Return the [X, Y] coordinate for the center point of the cell that contains the specified text.  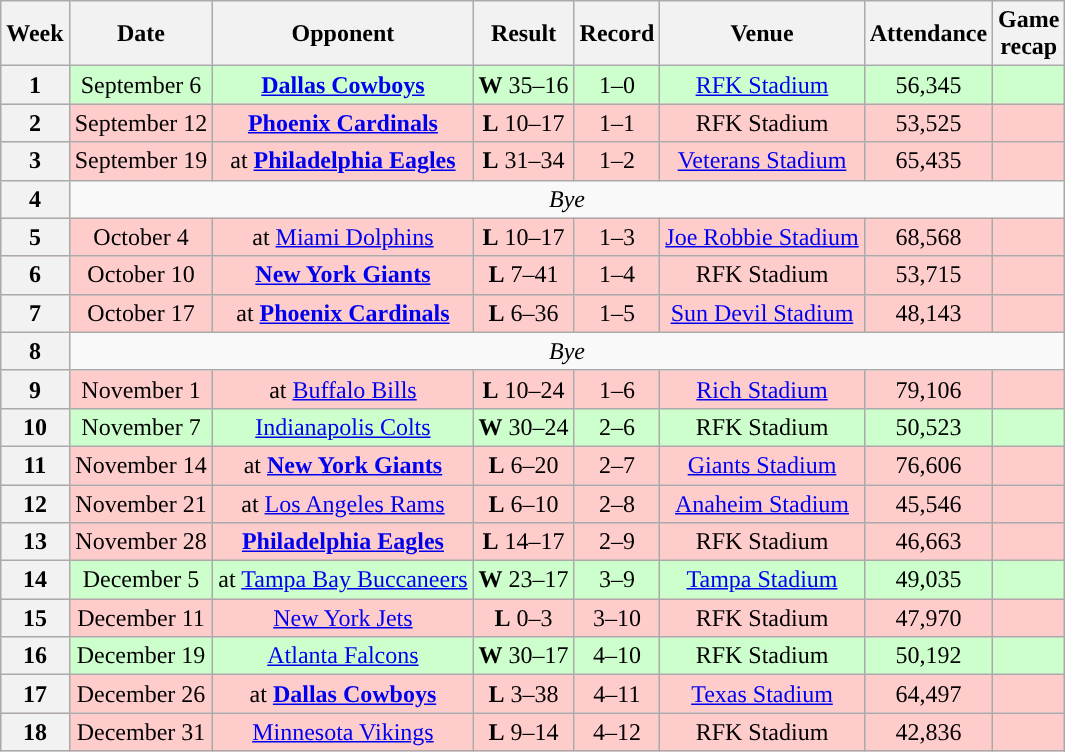
1–3 [617, 237]
Venue [762, 34]
68,568 [928, 237]
53,525 [928, 123]
7 [35, 313]
Tampa Stadium [762, 580]
13 [35, 542]
50,192 [928, 656]
1–5 [617, 313]
at Buffalo Bills [343, 389]
December 19 [141, 656]
September 19 [141, 161]
42,836 [928, 732]
3 [35, 161]
Joe Robbie Stadium [762, 237]
L 6–10 [524, 503]
1 [35, 85]
L 10–24 [524, 389]
November 1 [141, 389]
W 30–17 [524, 656]
2–8 [617, 503]
65,435 [928, 161]
49,035 [928, 580]
W 35–16 [524, 85]
76,606 [928, 465]
Dallas Cowboys [343, 85]
2–7 [617, 465]
Minnesota Vikings [343, 732]
16 [35, 656]
53,715 [928, 275]
64,497 [928, 694]
November 7 [141, 427]
New York Giants [343, 275]
October 10 [141, 275]
2–9 [617, 542]
Gamerecap [1029, 34]
18 [35, 732]
L 6–20 [524, 465]
2–6 [617, 427]
L 6–36 [524, 313]
3–9 [617, 580]
10 [35, 427]
at Miami Dolphins [343, 237]
September 12 [141, 123]
14 [35, 580]
Phoenix Cardinals [343, 123]
1–4 [617, 275]
at Dallas Cowboys [343, 694]
at Philadelphia Eagles [343, 161]
Philadelphia Eagles [343, 542]
November 14 [141, 465]
at Los Angeles Rams [343, 503]
Indianapolis Colts [343, 427]
L 7–41 [524, 275]
W 30–24 [524, 427]
2 [35, 123]
56,345 [928, 85]
L 14–17 [524, 542]
New York Jets [343, 618]
4–10 [617, 656]
December 26 [141, 694]
50,523 [928, 427]
1–0 [617, 85]
Rich Stadium [762, 389]
79,106 [928, 389]
Texas Stadium [762, 694]
45,546 [928, 503]
6 [35, 275]
3–10 [617, 618]
at New York Giants [343, 465]
4 [35, 199]
Atlanta Falcons [343, 656]
December 11 [141, 618]
October 4 [141, 237]
1–1 [617, 123]
W 23–17 [524, 580]
4–12 [617, 732]
Week [35, 34]
L 3–38 [524, 694]
12 [35, 503]
December 5 [141, 580]
L 9–14 [524, 732]
5 [35, 237]
11 [35, 465]
September 6 [141, 85]
Date [141, 34]
November 21 [141, 503]
L 0–3 [524, 618]
48,143 [928, 313]
October 17 [141, 313]
9 [35, 389]
Veterans Stadium [762, 161]
Result [524, 34]
Record [617, 34]
December 31 [141, 732]
1–6 [617, 389]
4–11 [617, 694]
at Phoenix Cardinals [343, 313]
at Tampa Bay Buccaneers [343, 580]
Anaheim Stadium [762, 503]
Giants Stadium [762, 465]
17 [35, 694]
8 [35, 351]
47,970 [928, 618]
Attendance [928, 34]
Opponent [343, 34]
46,663 [928, 542]
L 31–34 [524, 161]
Sun Devil Stadium [762, 313]
15 [35, 618]
1–2 [617, 161]
November 28 [141, 542]
